Detect which cell encompasses the target text, then output its [X, Y] center coordinate. 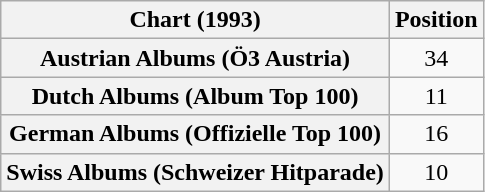
Position [436, 20]
Chart (1993) [196, 20]
11 [436, 96]
10 [436, 172]
Dutch Albums (Album Top 100) [196, 96]
Swiss Albums (Schweizer Hitparade) [196, 172]
34 [436, 58]
Austrian Albums (Ö3 Austria) [196, 58]
German Albums (Offizielle Top 100) [196, 134]
16 [436, 134]
